Identify which cell holds the provided text, then report its [X, Y] central coordinate. 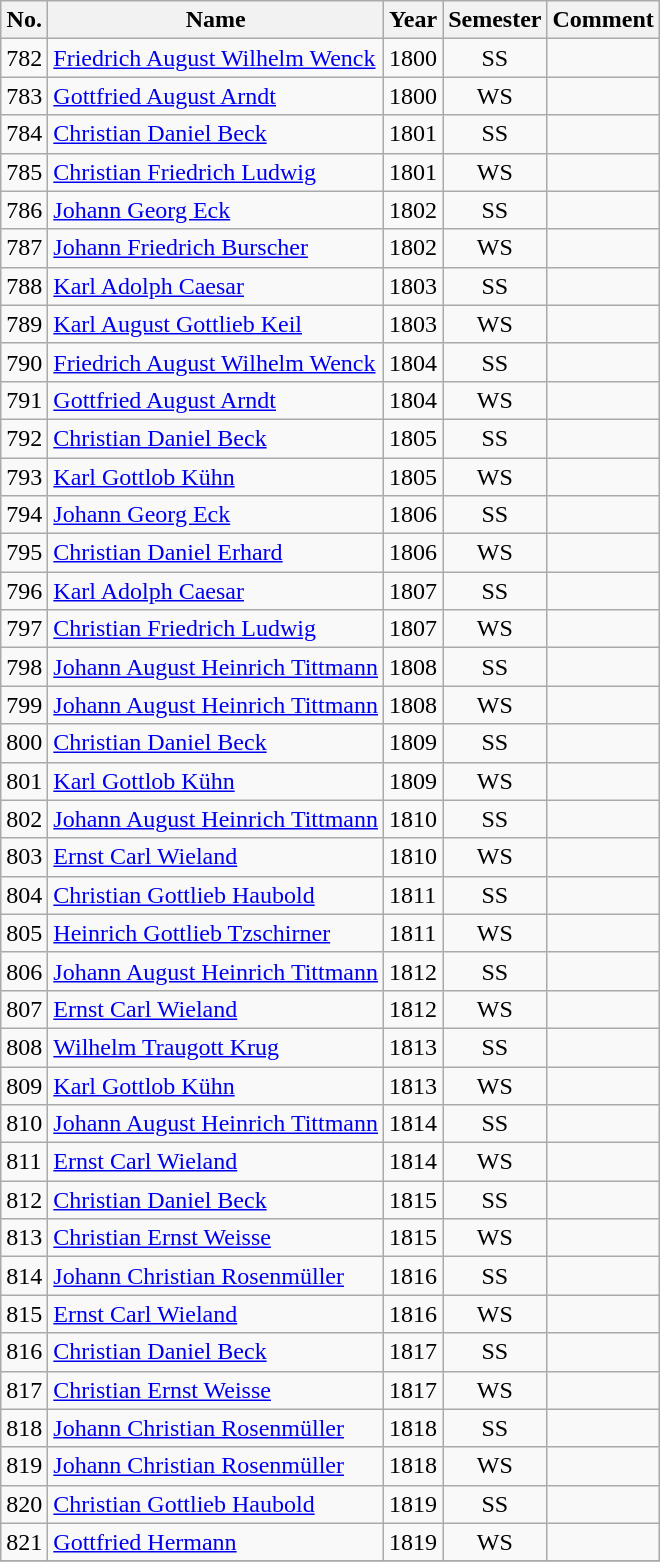
Heinrich Gottlieb Tzschirner [216, 933]
792 [24, 438]
801 [24, 781]
Karl August Gottlieb Keil [216, 324]
811 [24, 1162]
812 [24, 1200]
794 [24, 515]
791 [24, 400]
Gottfried Hermann [216, 1542]
784 [24, 134]
818 [24, 1428]
787 [24, 248]
796 [24, 591]
807 [24, 1009]
785 [24, 172]
782 [24, 58]
815 [24, 1314]
805 [24, 933]
816 [24, 1352]
817 [24, 1390]
Wilhelm Traugott Krug [216, 1047]
790 [24, 362]
806 [24, 971]
804 [24, 895]
809 [24, 1085]
808 [24, 1047]
800 [24, 743]
798 [24, 667]
803 [24, 857]
797 [24, 629]
Johann Friedrich Burscher [216, 248]
795 [24, 553]
Semester [495, 20]
819 [24, 1466]
Comment [603, 20]
821 [24, 1542]
Christian Daniel Erhard [216, 553]
789 [24, 324]
799 [24, 705]
810 [24, 1124]
No. [24, 20]
814 [24, 1276]
813 [24, 1238]
786 [24, 210]
802 [24, 819]
788 [24, 286]
793 [24, 477]
Name [216, 20]
820 [24, 1504]
783 [24, 96]
Year [414, 20]
